Detect which cell encompasses the target text, then output its (X, Y) center coordinate. 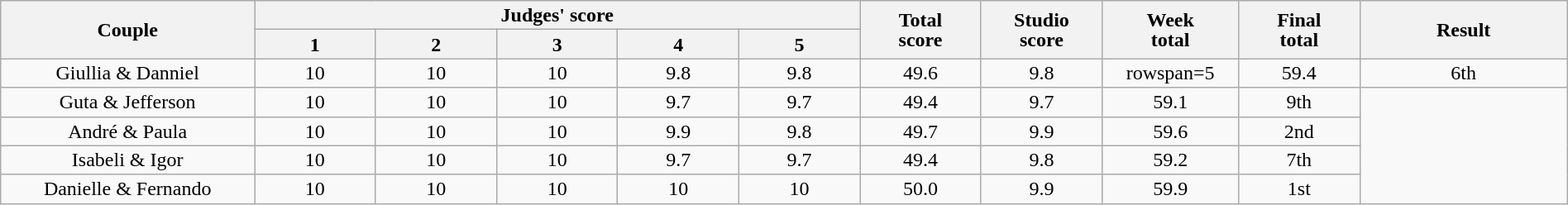
1st (1299, 188)
59.9 (1171, 188)
Guta & Jefferson (127, 102)
49.7 (920, 131)
5 (799, 45)
Studioscore (1041, 30)
Judges' score (557, 15)
2 (436, 45)
Finaltotal (1299, 30)
Totalscore (920, 30)
6th (1464, 73)
59.6 (1171, 131)
Weektotal (1171, 30)
3 (557, 45)
1 (315, 45)
59.1 (1171, 102)
7th (1299, 160)
4 (678, 45)
rowspan=5 (1171, 73)
59.4 (1299, 73)
Giullia & Danniel (127, 73)
André & Paula (127, 131)
Danielle & Fernando (127, 188)
Result (1464, 30)
59.2 (1171, 160)
2nd (1299, 131)
Isabeli & Igor (127, 160)
9th (1299, 102)
49.6 (920, 73)
50.0 (920, 188)
Couple (127, 30)
